Scan for the cell matching the given text and deliver its [x, y] coordinate at center. 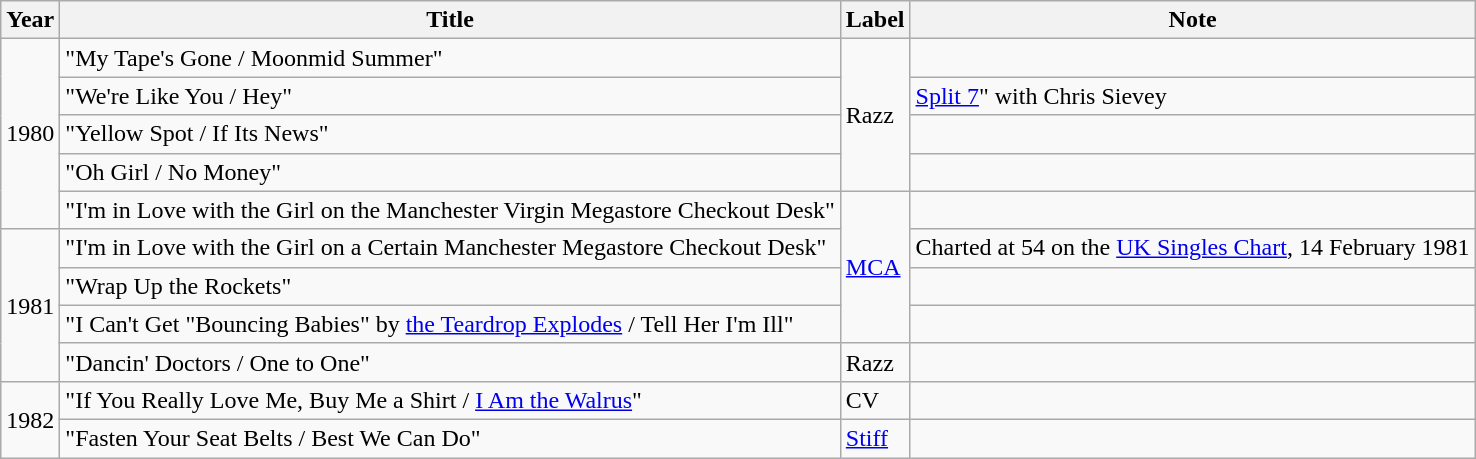
"I Can't Get "Bouncing Babies" by the Teardrop Explodes / Tell Her I'm Ill" [450, 324]
MCA [875, 267]
"Wrap Up the Rockets" [450, 286]
1982 [30, 419]
"My Tape's Gone / Moonmid Summer" [450, 58]
"I'm in Love with the Girl on a Certain Manchester Megastore Checkout Desk" [450, 248]
1980 [30, 134]
"Fasten Your Seat Belts / Best We Can Do" [450, 438]
"I'm in Love with the Girl on the Manchester Virgin Megastore Checkout Desk" [450, 210]
Split 7" with Chris Sievey [1192, 96]
Note [1192, 20]
"Yellow Spot / If Its News" [450, 134]
Charted at 54 on the UK Singles Chart, 14 February 1981 [1192, 248]
Stiff [875, 438]
Year [30, 20]
CV [875, 400]
"Dancin' Doctors / One to One" [450, 362]
"We're Like You / Hey" [450, 96]
Label [875, 20]
"Oh Girl / No Money" [450, 172]
"If You Really Love Me, Buy Me a Shirt / I Am the Walrus" [450, 400]
Title [450, 20]
1981 [30, 305]
